Output the [x, y] coordinate of the center of the cell containing the given text.  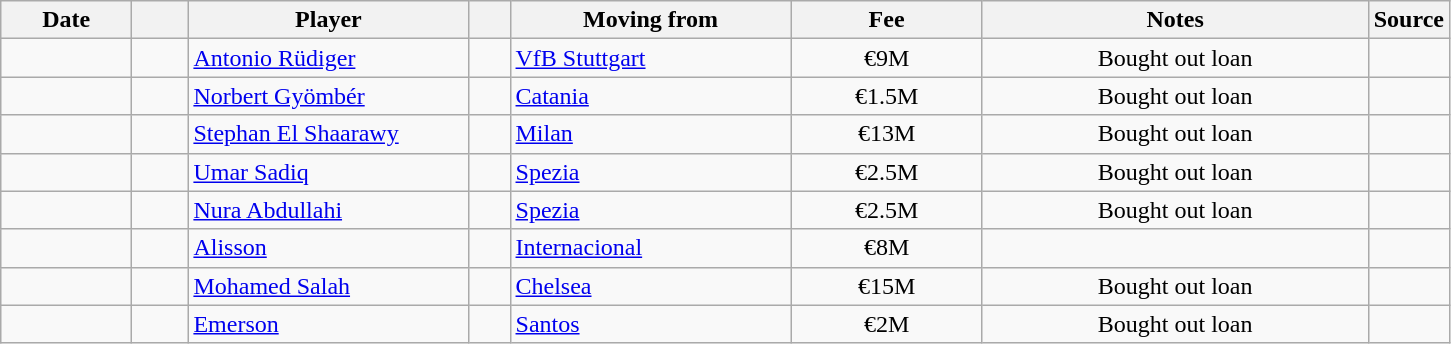
Moving from [650, 20]
Internacional [650, 248]
Date [66, 20]
Antonio Rüdiger [328, 58]
Chelsea [650, 286]
Alisson [328, 248]
Santos [650, 324]
€13M [886, 134]
Emerson [328, 324]
Norbert Gyömbér [328, 96]
Fee [886, 20]
Player [328, 20]
Notes [1175, 20]
Mohamed Salah [328, 286]
Milan [650, 134]
Stephan El Shaarawy [328, 134]
€1.5M [886, 96]
Umar Sadiq [328, 172]
€9M [886, 58]
€15M [886, 286]
Source [1408, 20]
Catania [650, 96]
€8M [886, 248]
VfB Stuttgart [650, 58]
€2M [886, 324]
Nura Abdullahi [328, 210]
